Find where the given text appears and provide that cell's center as [x, y] coordinate. 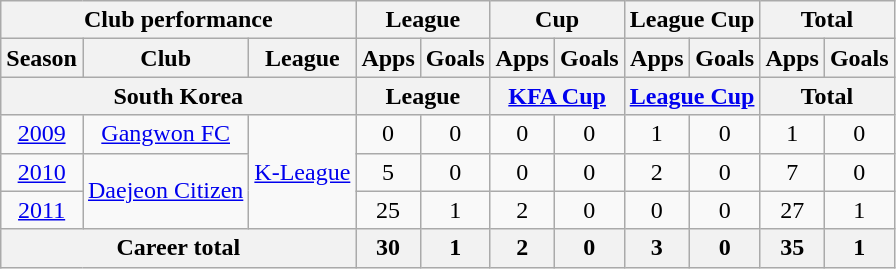
30 [388, 248]
5 [388, 172]
3 [656, 248]
KFA Cup [557, 96]
Cup [557, 20]
35 [792, 248]
Club [165, 58]
Daejeon Citizen [165, 191]
Gangwon FC [165, 134]
K-League [302, 172]
2011 [42, 210]
Career total [178, 248]
7 [792, 172]
Season [42, 58]
Club performance [178, 20]
2010 [42, 172]
27 [792, 210]
25 [388, 210]
South Korea [178, 96]
2009 [42, 134]
